Locate the cell with the specified text and output its [x, y] center coordinate. 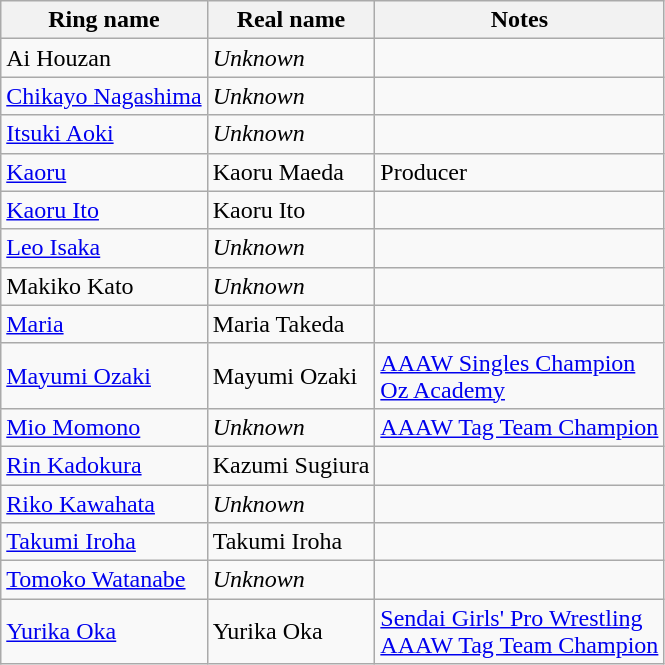
AAAW Singles ChampionOz Academy [520, 376]
Maria Takeda [291, 324]
Maria [104, 324]
Rin Kadokura [104, 465]
Notes [520, 20]
Kazumi Sugiura [291, 465]
Ring name [104, 20]
Sendai Girls' Pro WrestlingAAAW Tag Team Champion [520, 632]
Riko Kawahata [104, 503]
Tomoko Watanabe [104, 580]
Real name [291, 20]
Mio Momono [104, 427]
AAAW Tag Team Champion [520, 427]
Ai Houzan [104, 58]
Itsuki Aoki [104, 134]
Makiko Kato [104, 286]
Kaoru [104, 172]
Leo Isaka [104, 248]
Chikayo Nagashima [104, 96]
Producer [520, 172]
Kaoru Maeda [291, 172]
